Detect which cell encompasses the target text, then output its [x, y] center coordinate. 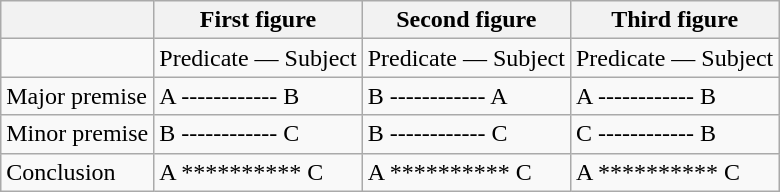
First figure [258, 20]
Major premise [78, 96]
Second figure [466, 20]
B ------------ A [466, 96]
Conclusion [78, 172]
Third figure [674, 20]
C ------------ B [674, 134]
Minor premise [78, 134]
